From the cell containing the given text, extract its center point as [X, Y] coordinate. 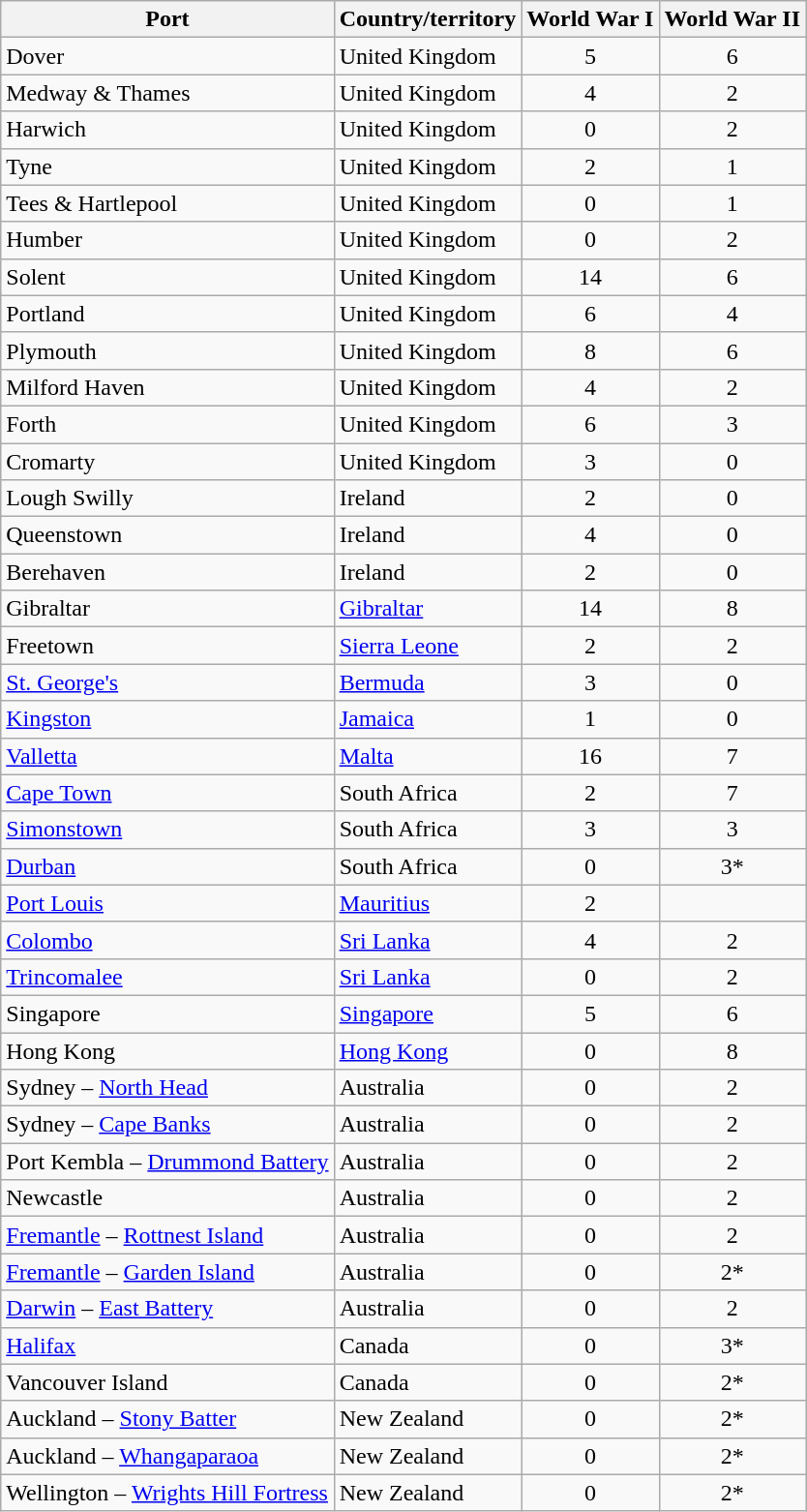
Port Kembla – Drummond Battery [167, 1162]
Sydney – North Head [167, 1088]
Fremantle – Garden Island [167, 1272]
Tees & Hartlepool [167, 203]
Sydney – Cape Banks [167, 1125]
St. George's [167, 682]
World War I [590, 19]
Forth [167, 424]
Auckland – Stony Batter [167, 1419]
16 [590, 756]
Plymouth [167, 350]
Port Louis [167, 903]
Darwin – East Battery [167, 1309]
Lough Swilly [167, 499]
Portland [167, 314]
Humber [167, 240]
Dover [167, 56]
Colombo [167, 940]
Halifax [167, 1346]
Solent [167, 277]
Berehaven [167, 572]
Trincomalee [167, 977]
Malta [428, 756]
World War II [732, 19]
Mauritius [428, 903]
Vancouver Island [167, 1382]
Kingston [167, 719]
Simonstown [167, 830]
Queenstown [167, 535]
Durban [167, 866]
Harwich [167, 130]
Medway & Thames [167, 93]
Jamaica [428, 719]
Valletta [167, 756]
Cromarty [167, 462]
Tyne [167, 166]
Country/territory [428, 19]
Milford Haven [167, 387]
Cape Town [167, 793]
Port [167, 19]
Newcastle [167, 1198]
Fremantle – Rottnest Island [167, 1235]
Sierra Leone [428, 646]
Wellington – Wrights Hill Fortress [167, 1493]
Freetown [167, 646]
Bermuda [428, 682]
Auckland – Whangaparaoa [167, 1456]
